For the text-containing cell, return its midpoint in (X, Y) coordinate format. 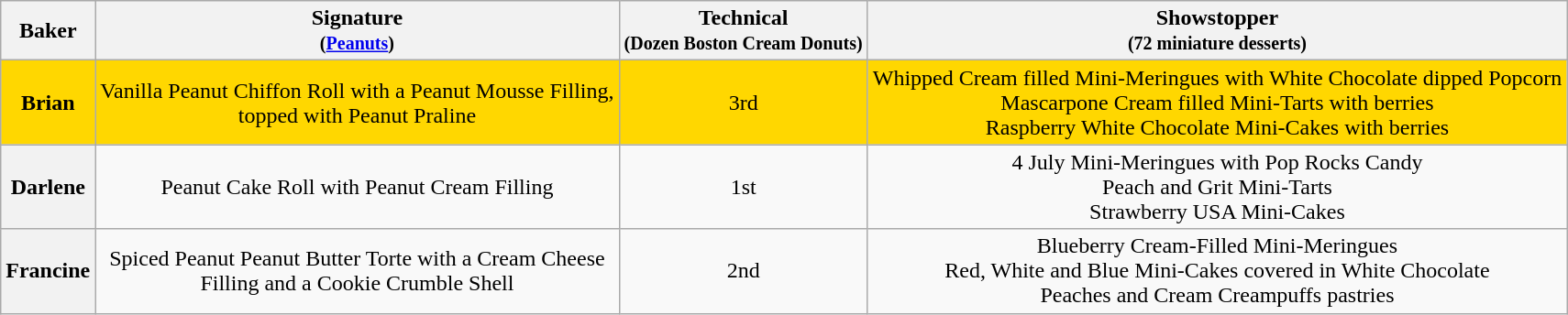
Spiced Peanut Peanut Butter Torte with a Cream CheeseFilling and a Cookie Crumble Shell (358, 271)
Blueberry Cream-Filled Mini-MeringuesRed, White and Blue Mini-Cakes covered in White ChocolatePeaches and Cream Creampuffs pastries (1217, 271)
2nd (743, 271)
Peanut Cake Roll with Peanut Cream Filling (358, 187)
Showstopper(72 miniature desserts) (1217, 31)
Vanilla Peanut Chiffon Roll with a Peanut Mousse Filling,topped with Peanut Praline (358, 103)
Francine (48, 271)
Signature(Peanuts) (358, 31)
4 July Mini-Meringues with Pop Rocks CandyPeach and Grit Mini-TartsStrawberry USA Mini-Cakes (1217, 187)
1st (743, 187)
Brian (48, 103)
Technical(Dozen Boston Cream Donuts) (743, 31)
3rd (743, 103)
Darlene (48, 187)
Baker (48, 31)
